Return the [x, y] coordinate for the center point of the cell that contains the specified text.  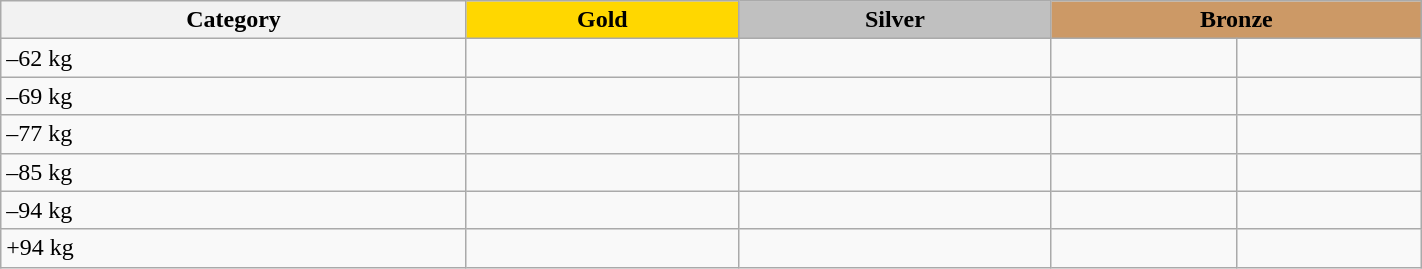
Silver [894, 20]
+94 kg [234, 248]
–85 kg [234, 172]
Category [234, 20]
–77 kg [234, 134]
–69 kg [234, 96]
–62 kg [234, 58]
Gold [602, 20]
–94 kg [234, 210]
Bronze [1236, 20]
